Locate the cell with the specified text and output its (x, y) center coordinate. 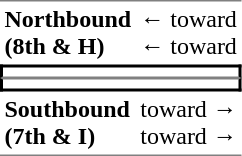
Northbound(8th & H) (68, 32)
toward → toward → (189, 124)
Southbound(7th & I) (68, 124)
← toward ← toward (189, 32)
